Output the [X, Y] coordinate of the center of the cell containing the given text.  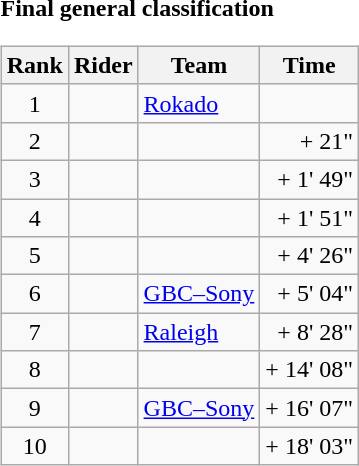
Rokado [199, 103]
Team [199, 65]
9 [34, 408]
7 [34, 332]
1 [34, 103]
+ 1' 51" [310, 217]
10 [34, 446]
+ 8' 28" [310, 332]
+ 1' 49" [310, 179]
+ 18' 03" [310, 446]
Rider [103, 65]
8 [34, 370]
+ 5' 04" [310, 294]
+ 16' 07" [310, 408]
+ 4' 26" [310, 256]
+ 14' 08" [310, 370]
2 [34, 141]
Time [310, 65]
+ 21" [310, 141]
4 [34, 217]
Rank [34, 65]
3 [34, 179]
Raleigh [199, 332]
6 [34, 294]
5 [34, 256]
